Capture the cell that displays the provided text and extract its [x, y] central coordinate. 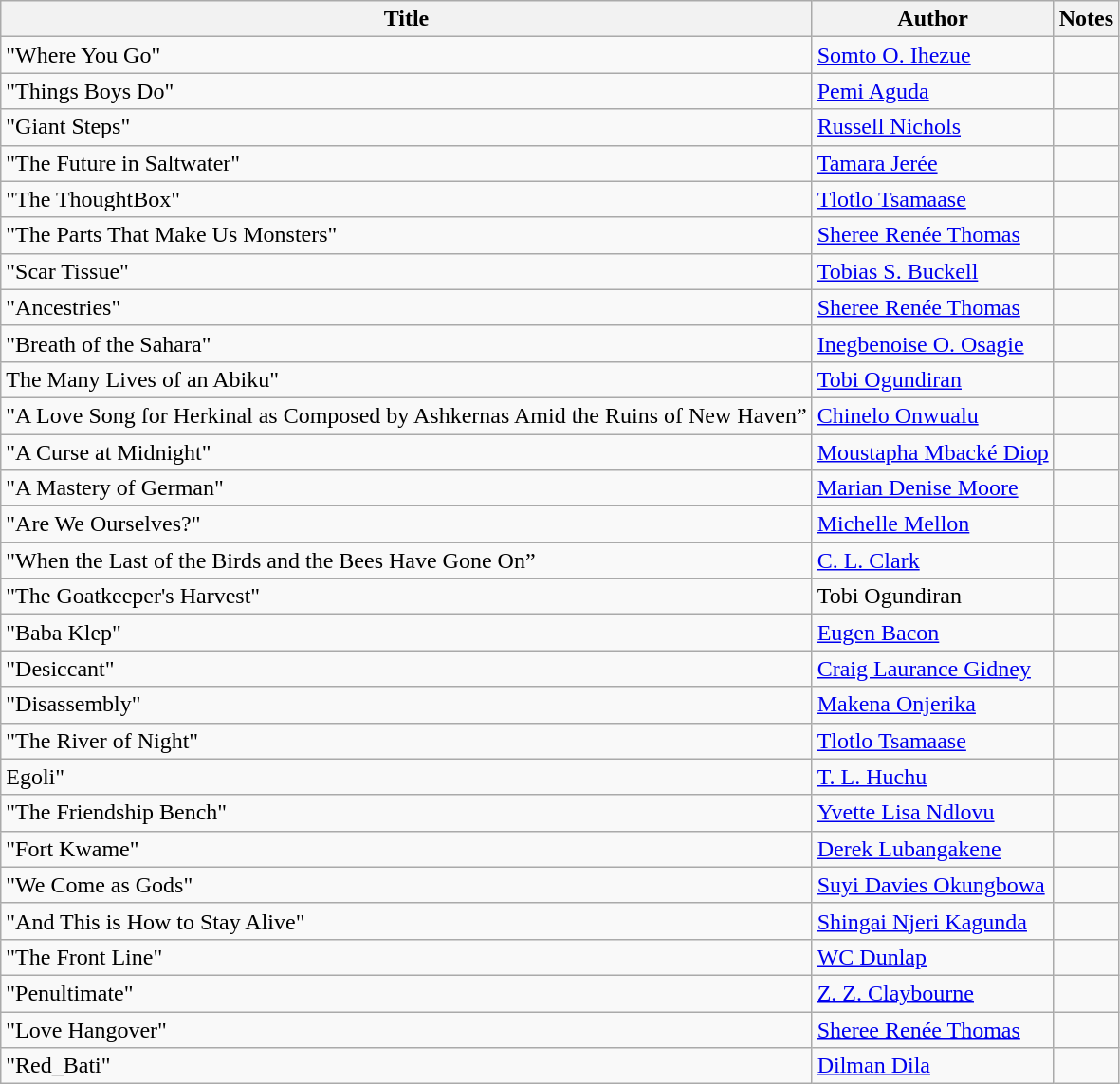
Derek Lubangakene [933, 849]
"Giant Steps" [406, 127]
"The Goatkeeper's Harvest" [406, 597]
"Disassembly" [406, 705]
"Things Boys Do" [406, 91]
"Fort Kwame" [406, 849]
Russell Nichols [933, 127]
Pemi Aguda [933, 91]
Title [406, 19]
Notes [1086, 19]
"Are We Ourselves?" [406, 524]
Michelle Mellon [933, 524]
"A Curse at Midnight" [406, 452]
Somto O. Ihezue [933, 55]
"And This is How to Stay Alive" [406, 921]
Dilman Dila [933, 1066]
Tamara Jerée [933, 163]
"Red_Bati" [406, 1066]
"The Front Line" [406, 957]
"The ThoughtBox" [406, 199]
Tobias S. Buckell [933, 271]
"Baba Klep" [406, 633]
"Where You Go" [406, 55]
"The Parts That Make Us Monsters" [406, 235]
"Love Hangover" [406, 1029]
Author [933, 19]
"The River of Night" [406, 741]
Yvette Lisa Ndlovu [933, 813]
Chinelo Onwualu [933, 415]
"Ancestries" [406, 307]
"Breath of the Sahara" [406, 343]
Z. Z. Claybourne [933, 993]
Shingai Njeri Kagunda [933, 921]
The Many Lives of an Abiku" [406, 379]
Inegbenoise O. Osagie [933, 343]
"A Love Song for Herkinal as Composed by Ashkernas Amid the Ruins of New Haven” [406, 415]
WC Dunlap [933, 957]
Egoli" [406, 777]
Eugen Bacon [933, 633]
C. L. Clark [933, 560]
"When the Last of the Birds and the Bees Have Gone On” [406, 560]
"Scar Tissue" [406, 271]
Craig Laurance Gidney [933, 669]
T. L. Huchu [933, 777]
Makena Onjerika [933, 705]
"The Friendship Bench" [406, 813]
Moustapha Mbacké Diop [933, 452]
Marian Denise Moore [933, 488]
"The Future in Saltwater" [406, 163]
"We Come as Gods" [406, 885]
Suyi Davies Okungbowa [933, 885]
"Desiccant" [406, 669]
"Penultimate" [406, 993]
"A Mastery of German" [406, 488]
